Return [x, y] of the center of cell containing provided text 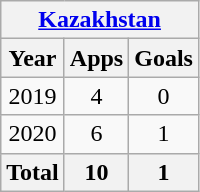
2020 [33, 134]
Kazakhstan [100, 20]
2019 [33, 96]
10 [96, 172]
Total [33, 172]
Apps [96, 58]
4 [96, 96]
0 [164, 96]
6 [96, 134]
Year [33, 58]
Goals [164, 58]
